Scan for the cell matching the given text and deliver its [X, Y] coordinate at center. 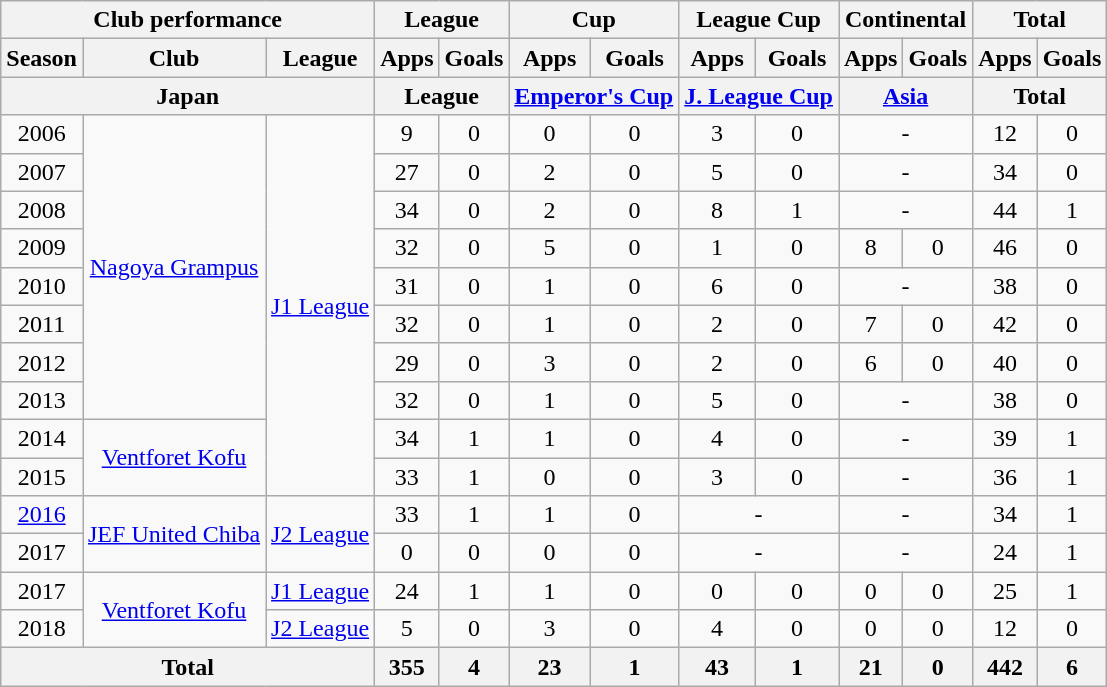
2012 [42, 362]
2009 [42, 248]
25 [1005, 591]
27 [407, 172]
2011 [42, 324]
Season [42, 58]
Asia [905, 96]
2015 [42, 477]
Nagoya Grampus [174, 267]
J. League Cup [759, 96]
46 [1005, 248]
39 [1005, 438]
2008 [42, 210]
442 [1005, 667]
43 [718, 667]
2013 [42, 400]
Japan [188, 96]
9 [407, 134]
23 [550, 667]
League Cup [759, 20]
2010 [42, 286]
21 [870, 667]
36 [1005, 477]
31 [407, 286]
2014 [42, 438]
355 [407, 667]
2016 [42, 515]
JEF United Chiba [174, 534]
42 [1005, 324]
Continental [905, 20]
44 [1005, 210]
40 [1005, 362]
Emperor's Cup [594, 96]
Club performance [188, 20]
2007 [42, 172]
Club [174, 58]
29 [407, 362]
Cup [594, 20]
7 [870, 324]
2018 [42, 629]
2006 [42, 134]
